Output the [X, Y] coordinate of the center of the cell containing the given text.  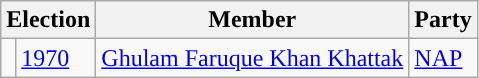
1970 [56, 58]
Election [48, 20]
Member [252, 20]
NAP [443, 58]
Ghulam Faruque Khan Khattak [252, 58]
Party [443, 20]
